Determine the [X, Y] coordinate at the center of the cell enclosing the given text.  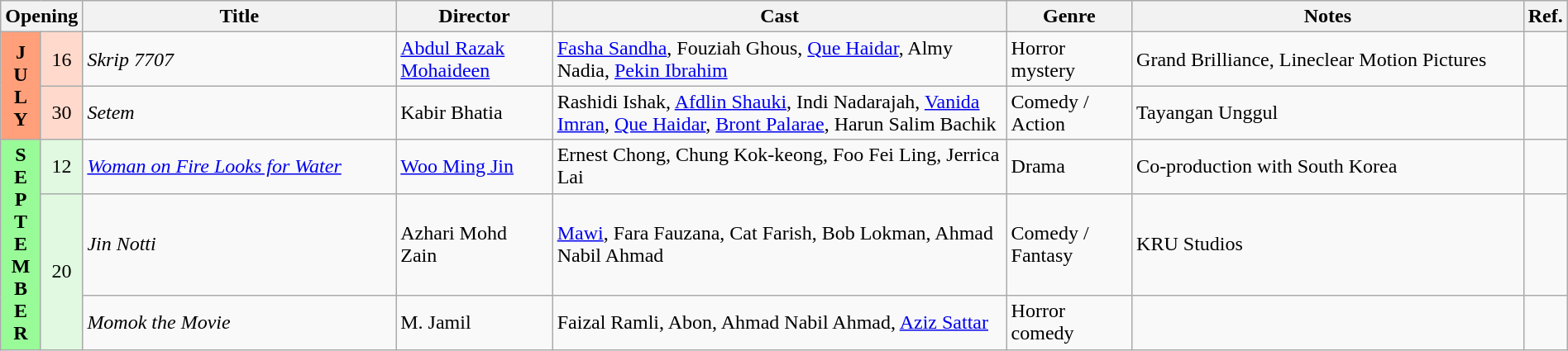
Kabir Bhatia [475, 112]
Ref. [1545, 17]
Skrip 7707 [240, 59]
Ernest Chong, Chung Kok-keong, Foo Fei Ling, Jerrica Lai [779, 167]
20 [61, 271]
Grand Brilliance, Lineclear Motion Pictures [1328, 59]
Director [475, 17]
Woman on Fire Looks for Water [240, 167]
Setem [240, 112]
Notes [1328, 17]
Faizal Ramli, Abon, Ahmad Nabil Ahmad, Aziz Sattar [779, 322]
Drama [1069, 167]
Rashidi Ishak, Afdlin Shauki, Indi Nadarajah, Vanida Imran, Que Haidar, Bront Palarae, Harun Salim Bachik [779, 112]
Fasha Sandha, Fouziah Ghous, Que Haidar, Almy Nadia, Pekin Ibrahim [779, 59]
JULY [22, 86]
Title [240, 17]
Abdul Razak Mohaideen [475, 59]
Jin Notti [240, 244]
Cast [779, 17]
Co-production with South Korea [1328, 167]
Woo Ming Jin [475, 167]
SEPTEMBER [22, 244]
Comedy / Fantasy [1069, 244]
Mawi, Fara Fauzana, Cat Farish, Bob Lokman, Ahmad Nabil Ahmad [779, 244]
Momok the Movie [240, 322]
M. Jamil [475, 322]
12 [61, 167]
30 [61, 112]
Horror mystery [1069, 59]
Genre [1069, 17]
Horror comedy [1069, 322]
Opening [41, 17]
KRU Studios [1328, 244]
Comedy / Action [1069, 112]
Tayangan Unggul [1328, 112]
16 [61, 59]
Azhari Mohd Zain [475, 244]
